Output the [x, y] coordinate of the center of the cell containing the given text.  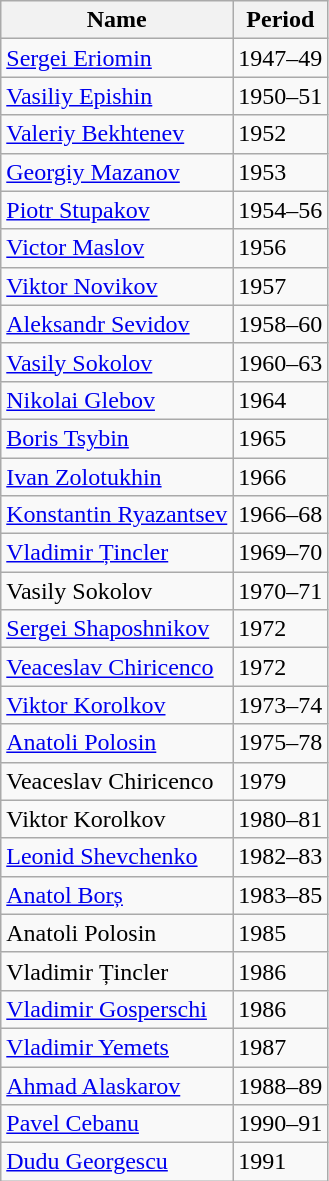
1966–68 [280, 515]
1954–56 [280, 210]
Vladimir Yemets [117, 1047]
1988–89 [280, 1085]
1947–49 [280, 58]
Georgiy Mazanov [117, 172]
Vladimir Gosperschi [117, 1009]
1952 [280, 134]
1991 [280, 1162]
1979 [280, 781]
1969–70 [280, 553]
1990–91 [280, 1124]
Pavel Cebanu [117, 1124]
1973–74 [280, 705]
1975–78 [280, 743]
Ivan Zolotukhin [117, 477]
1983–85 [280, 895]
1980–81 [280, 819]
Name [117, 20]
1966 [280, 477]
Sergei Eriomin [117, 58]
Ahmad Alaskarov [117, 1085]
Piotr Stupakov [117, 210]
1982–83 [280, 857]
Aleksandr Sevidov [117, 324]
Sergei Shaposhnikov [117, 629]
Boris Tsybin [117, 438]
Period [280, 20]
Nikolai Glebov [117, 400]
1960–63 [280, 362]
Valeriy Bekhtenev [117, 134]
1958–60 [280, 324]
1985 [280, 933]
1956 [280, 248]
Vasiliy Epishin [117, 96]
1964 [280, 400]
Victor Maslov [117, 248]
1953 [280, 172]
Viktor Novikov [117, 286]
1950–51 [280, 96]
Konstantin Ryazantsev [117, 515]
Dudu Georgescu [117, 1162]
1957 [280, 286]
1987 [280, 1047]
Leonid Shevchenko [117, 857]
1970–71 [280, 591]
1965 [280, 438]
Anatol Borș [117, 895]
